Search for the cell housing the specified text and yield its [x, y] center coordinate. 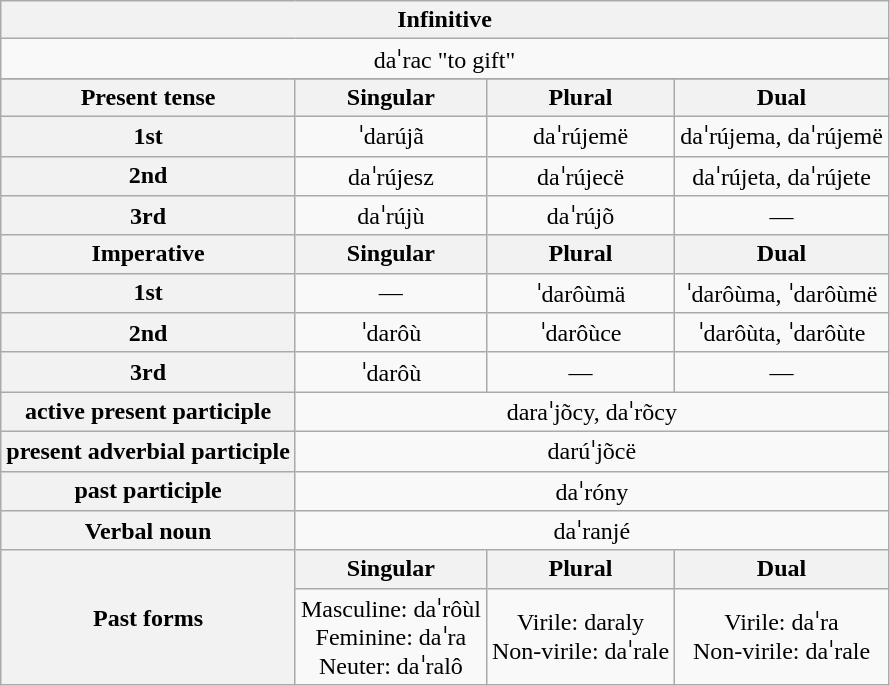
daˈrújemë [580, 136]
daˈrújema, daˈrújemë [782, 136]
ˈdarôùma, ˈdarôùmë [782, 293]
darúˈjõcë [592, 451]
daˈrújecë [580, 176]
ˈdarôùce [580, 333]
Masculine: daˈrôùlFeminine: daˈraNeuter: daˈralô [390, 636]
Virile: daˈraNon-virile: daˈrale [782, 636]
daˈróny [592, 491]
Present tense [148, 97]
Verbal noun [148, 531]
ˈdarôùta, ˈdarôùte [782, 333]
ˈdarújã [390, 136]
past participle [148, 491]
Infinitive [445, 20]
Virile: daralyNon-virile: daˈrale [580, 636]
daˈrújesz [390, 176]
Past forms [148, 618]
daˈrújõ [580, 216]
daˈrújù [390, 216]
daˈrújeta, daˈrújete [782, 176]
daˈranjé [592, 531]
daraˈjõcy, daˈrõcy [592, 412]
daˈrac "to gift" [445, 59]
ˈdarôùmä [580, 293]
Imperative [148, 254]
present adverbial participle [148, 451]
active present participle [148, 412]
